Detect which cell encompasses the target text, then output its (X, Y) center coordinate. 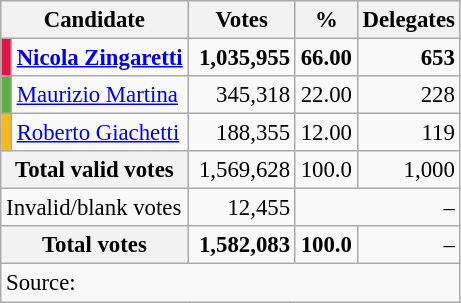
188,355 (242, 133)
Roberto Giachetti (100, 133)
Total valid votes (94, 170)
12.00 (326, 133)
Candidate (94, 20)
653 (408, 58)
345,318 (242, 95)
% (326, 20)
Total votes (94, 245)
Delegates (408, 20)
1,569,628 (242, 170)
1,582,083 (242, 245)
22.00 (326, 95)
Maurizio Martina (100, 95)
Nicola Zingaretti (100, 58)
119 (408, 133)
1,000 (408, 170)
Invalid/blank votes (94, 208)
Votes (242, 20)
12,455 (242, 208)
228 (408, 95)
1,035,955 (242, 58)
66.00 (326, 58)
Source: (230, 283)
